From the cell containing the given text, extract its center point as (x, y) coordinate. 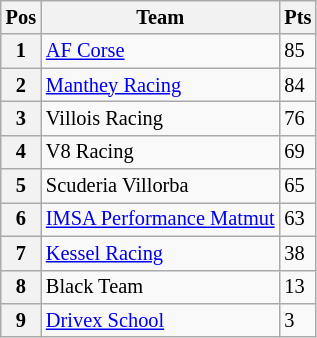
V8 Racing (160, 152)
1 (21, 51)
Scuderia Villorba (160, 186)
5 (21, 186)
Pos (21, 17)
Pts (298, 17)
7 (21, 253)
85 (298, 51)
76 (298, 118)
38 (298, 253)
2 (21, 85)
4 (21, 152)
Kessel Racing (160, 253)
6 (21, 219)
AF Corse (160, 51)
Black Team (160, 287)
69 (298, 152)
Manthey Racing (160, 85)
9 (21, 320)
8 (21, 287)
Team (160, 17)
65 (298, 186)
84 (298, 85)
13 (298, 287)
63 (298, 219)
IMSA Performance Matmut (160, 219)
Drivex School (160, 320)
Villois Racing (160, 118)
